Locate the cell with the specified text and output its [x, y] center coordinate. 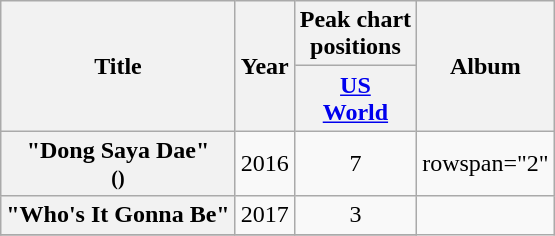
7 [355, 164]
rowspan="2" [486, 164]
Year [264, 66]
2016 [264, 164]
Peak chart positions [355, 34]
3 [355, 215]
Album [486, 66]
"Who's It Gonna Be" [118, 215]
"Dong Saya Dae"() [118, 164]
2017 [264, 215]
USWorld [355, 98]
Title [118, 66]
